Capture the cell that displays the provided text and extract its [X, Y] central coordinate. 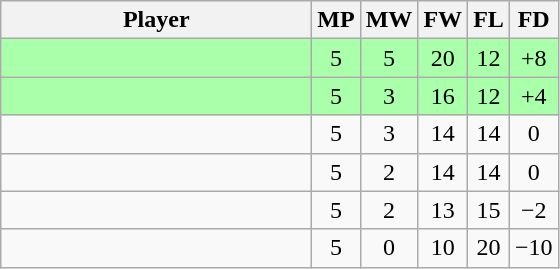
−10 [534, 248]
13 [443, 210]
10 [443, 248]
FL [489, 20]
FW [443, 20]
MP [336, 20]
MW [389, 20]
Player [156, 20]
+8 [534, 58]
15 [489, 210]
−2 [534, 210]
+4 [534, 96]
16 [443, 96]
FD [534, 20]
